From the cell containing the given text, extract its center point as [X, Y] coordinate. 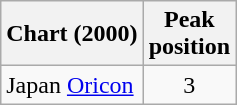
Chart (2000) [72, 34]
Japan Oricon [72, 85]
3 [189, 85]
Peakposition [189, 34]
